Return the (x, y) coordinate for the center point of the cell that contains the specified text.  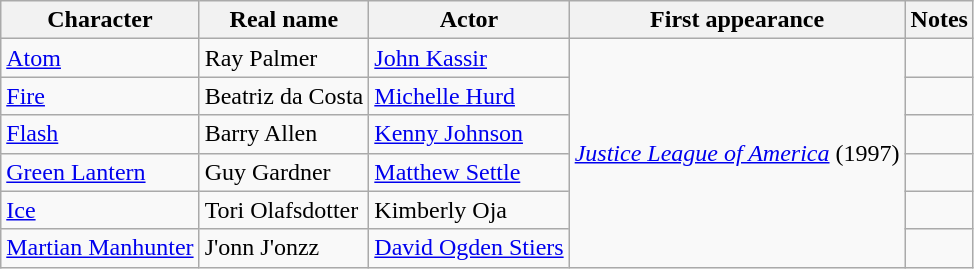
Real name (284, 20)
Atom (100, 58)
Green Lantern (100, 172)
Flash (100, 134)
Kenny Johnson (469, 134)
Beatriz da Costa (284, 96)
Michelle Hurd (469, 96)
Ice (100, 210)
Kimberly Oja (469, 210)
Ray Palmer (284, 58)
Tori Olafsdotter (284, 210)
Guy Gardner (284, 172)
Character (100, 20)
Actor (469, 20)
David Ogden Stiers (469, 248)
Martian Manhunter (100, 248)
First appearance (737, 20)
John Kassir (469, 58)
Notes (939, 20)
Matthew Settle (469, 172)
Barry Allen (284, 134)
J'onn J'onzz (284, 248)
Justice League of America (1997) (737, 153)
Fire (100, 96)
